Determine the [X, Y] coordinate at the center of the cell enclosing the given text.  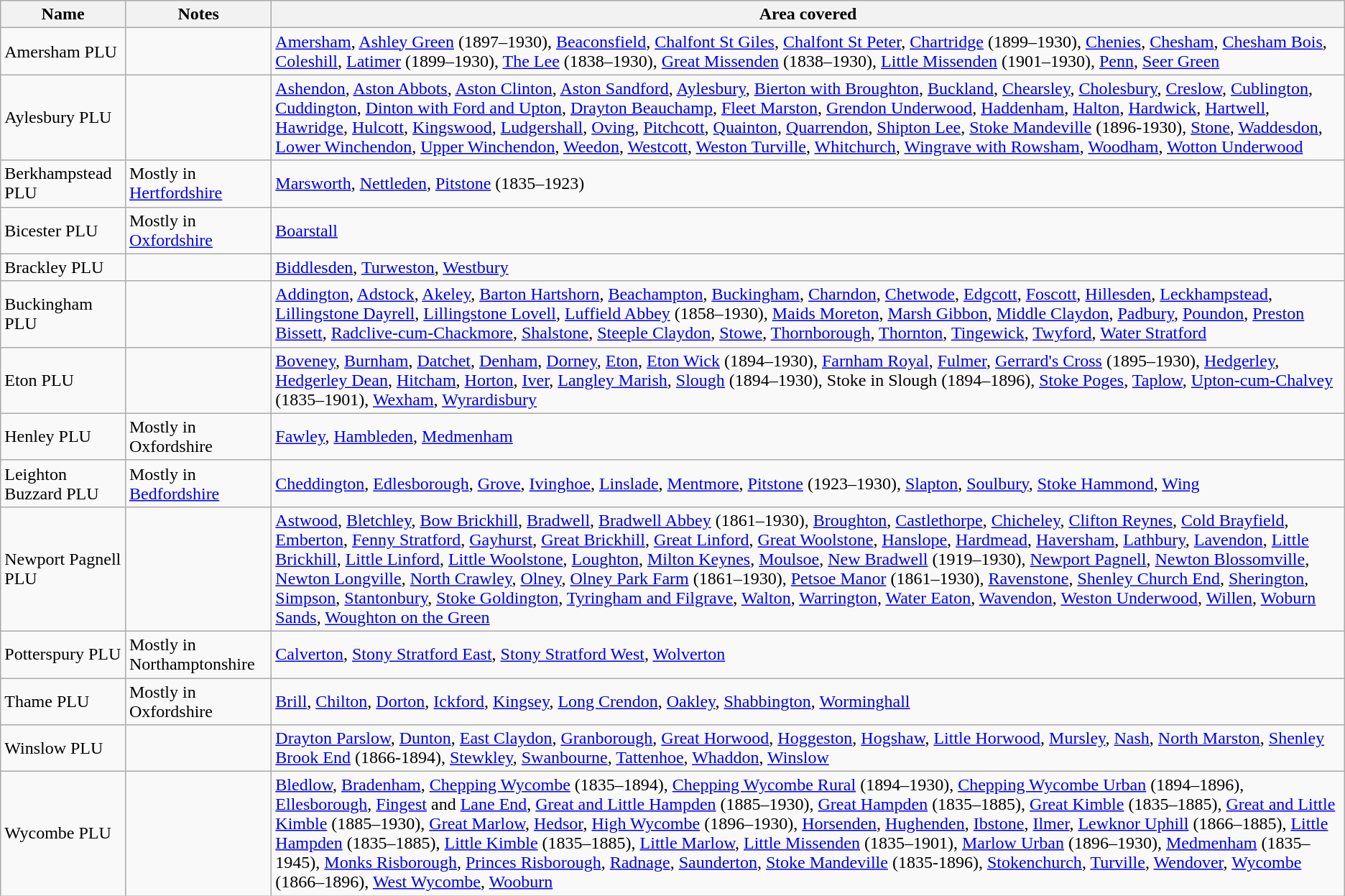
Newport Pagnell PLU [63, 569]
Leighton Buzzard PLU [63, 483]
Eton PLU [63, 380]
Fawley, Hambleden, Medmenham [808, 437]
Winslow PLU [63, 749]
Notes [198, 14]
Cheddington, Edlesborough, Grove, Ivinghoe, Linslade, Mentmore, Pitstone (1923–1930), Slapton, Soulbury, Stoke Hammond, Wing [808, 483]
Boarstall [808, 230]
Calverton, Stony Stratford East, Stony Stratford West, Wolverton [808, 654]
Area covered [808, 14]
Mostly in Hertfordshire [198, 184]
Potterspury PLU [63, 654]
Aylesbury PLU [63, 118]
Berkhampstead PLU [63, 184]
Brackley PLU [63, 267]
Amersham PLU [63, 52]
Brill, Chilton, Dorton, Ickford, Kingsey, Long Crendon, Oakley, Shabbington, Worminghall [808, 701]
Marsworth, Nettleden, Pitstone (1835–1923) [808, 184]
Name [63, 14]
Biddlesden, Turweston, Westbury [808, 267]
Wycombe PLU [63, 833]
Mostly in Bedfordshire [198, 483]
Thame PLU [63, 701]
Buckingham PLU [63, 314]
Bicester PLU [63, 230]
Mostly in Northamptonshire [198, 654]
Henley PLU [63, 437]
